Pinpoint the cell where the given text exists, returning its [X, Y] midpoint coordinate. 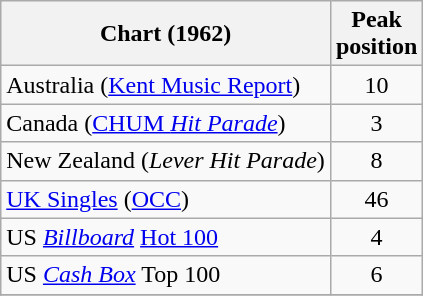
US Cash Box Top 100 [166, 275]
3 [376, 123]
New Zealand (Lever Hit Parade) [166, 161]
Canada (CHUM Hit Parade) [166, 123]
10 [376, 85]
Peakposition [376, 34]
Australia (Kent Music Report) [166, 85]
4 [376, 237]
UK Singles (OCC) [166, 199]
6 [376, 275]
8 [376, 161]
US Billboard Hot 100 [166, 237]
46 [376, 199]
Chart (1962) [166, 34]
